Capture the cell that displays the provided text and extract its (x, y) central coordinate. 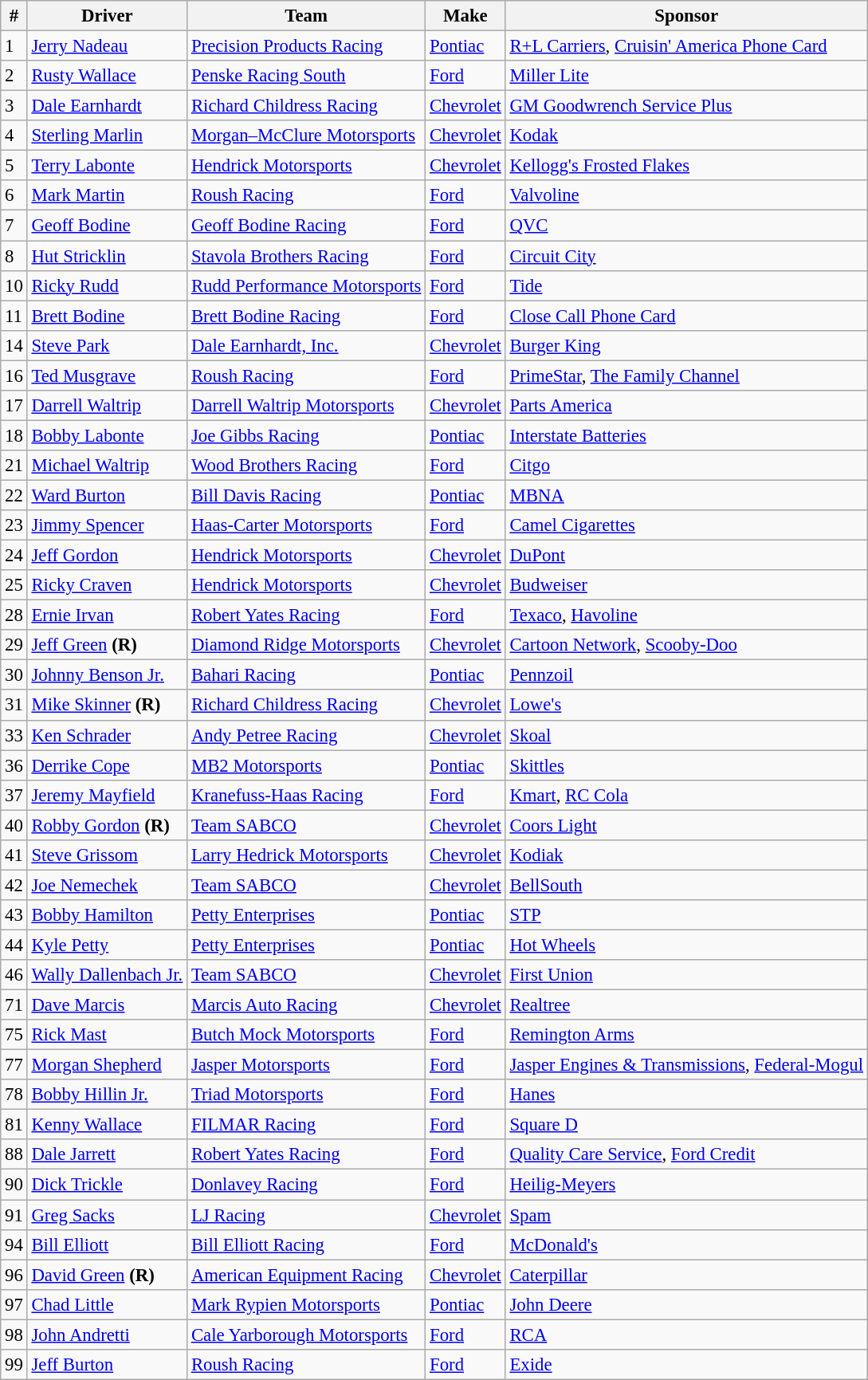
Ricky Rudd (107, 285)
94 (14, 1244)
Ward Burton (107, 495)
Morgan–McClure Motorsports (306, 136)
99 (14, 1365)
Sponsor (686, 16)
96 (14, 1275)
91 (14, 1215)
Stavola Brothers Racing (306, 256)
Parts America (686, 406)
81 (14, 1125)
Bahari Racing (306, 675)
Ricky Craven (107, 585)
Jasper Engines & Transmissions, Federal-Mogul (686, 1065)
Greg Sacks (107, 1215)
Mike Skinner (R) (107, 706)
33 (14, 735)
David Green (R) (107, 1275)
Terry Labonte (107, 166)
Valvoline (686, 195)
90 (14, 1185)
Jasper Motorsports (306, 1065)
Chad Little (107, 1304)
RCA (686, 1335)
Kranefuss-Haas Racing (306, 795)
PrimeStar, The Family Channel (686, 375)
41 (14, 855)
# (14, 16)
Sterling Marlin (107, 136)
Donlavey Racing (306, 1185)
Dale Jarrett (107, 1155)
Butch Mock Motorsports (306, 1035)
STP (686, 915)
21 (14, 466)
Citgo (686, 466)
Dale Earnhardt, Inc. (306, 345)
75 (14, 1035)
Budweiser (686, 585)
22 (14, 495)
7 (14, 226)
Kyle Petty (107, 945)
Joe Gibbs Racing (306, 435)
Bill Elliott (107, 1244)
36 (14, 765)
97 (14, 1304)
QVC (686, 226)
Skoal (686, 735)
Lowe's (686, 706)
Jeff Burton (107, 1365)
Penske Racing South (306, 76)
John Andretti (107, 1335)
88 (14, 1155)
Kellogg's Frosted Flakes (686, 166)
Heilig-Meyers (686, 1185)
Kenny Wallace (107, 1125)
78 (14, 1095)
25 (14, 585)
Steve Park (107, 345)
Morgan Shepherd (107, 1065)
3 (14, 106)
Derrike Cope (107, 765)
31 (14, 706)
American Equipment Racing (306, 1275)
Rusty Wallace (107, 76)
Wally Dallenbach Jr. (107, 975)
71 (14, 1005)
Quality Care Service, Ford Credit (686, 1155)
Precision Products Racing (306, 46)
Remington Arms (686, 1035)
2 (14, 76)
Robby Gordon (R) (107, 825)
40 (14, 825)
Coors Light (686, 825)
Driver (107, 16)
MB2 Motorsports (306, 765)
Jimmy Spencer (107, 525)
29 (14, 645)
Tide (686, 285)
FILMAR Racing (306, 1125)
Hot Wheels (686, 945)
Rick Mast (107, 1035)
Jeff Gordon (107, 556)
Bill Davis Racing (306, 495)
Marcis Auto Racing (306, 1005)
44 (14, 945)
Caterpillar (686, 1275)
43 (14, 915)
Diamond Ridge Motorsports (306, 645)
Kodiak (686, 855)
Burger King (686, 345)
Larry Hedrick Motorsports (306, 855)
Michael Waltrip (107, 466)
42 (14, 885)
Kmart, RC Cola (686, 795)
Triad Motorsports (306, 1095)
Pennzoil (686, 675)
Jeremy Mayfield (107, 795)
Jerry Nadeau (107, 46)
GM Goodwrench Service Plus (686, 106)
Johnny Benson Jr. (107, 675)
Mark Martin (107, 195)
Ernie Irvan (107, 615)
Darrell Waltrip (107, 406)
Square D (686, 1125)
46 (14, 975)
18 (14, 435)
Hut Stricklin (107, 256)
Exide (686, 1365)
Cartoon Network, Scooby-Doo (686, 645)
Hanes (686, 1095)
10 (14, 285)
First Union (686, 975)
8 (14, 256)
98 (14, 1335)
37 (14, 795)
Haas-Carter Motorsports (306, 525)
Jeff Green (R) (107, 645)
BellSouth (686, 885)
Steve Grissom (107, 855)
Texaco, Havoline (686, 615)
4 (14, 136)
MBNA (686, 495)
Ted Musgrave (107, 375)
11 (14, 316)
Joe Nemechek (107, 885)
28 (14, 615)
Bobby Labonte (107, 435)
John Deere (686, 1304)
Geoff Bodine Racing (306, 226)
Realtree (686, 1005)
LJ Racing (306, 1215)
Dave Marcis (107, 1005)
77 (14, 1065)
Bill Elliott Racing (306, 1244)
24 (14, 556)
16 (14, 375)
DuPont (686, 556)
Team (306, 16)
Rudd Performance Motorsports (306, 285)
Dick Trickle (107, 1185)
Spam (686, 1215)
R+L Carriers, Cruisin' America Phone Card (686, 46)
Camel Cigarettes (686, 525)
Miller Lite (686, 76)
Mark Rypien Motorsports (306, 1304)
Darrell Waltrip Motorsports (306, 406)
Close Call Phone Card (686, 316)
1 (14, 46)
Geoff Bodine (107, 226)
Andy Petree Racing (306, 735)
23 (14, 525)
30 (14, 675)
6 (14, 195)
14 (14, 345)
Kodak (686, 136)
Interstate Batteries (686, 435)
17 (14, 406)
Wood Brothers Racing (306, 466)
Dale Earnhardt (107, 106)
Ken Schrader (107, 735)
Brett Bodine (107, 316)
Bobby Hillin Jr. (107, 1095)
McDonald's (686, 1244)
Brett Bodine Racing (306, 316)
Bobby Hamilton (107, 915)
Cale Yarborough Motorsports (306, 1335)
Skittles (686, 765)
5 (14, 166)
Make (465, 16)
Circuit City (686, 256)
